Determine the (X, Y) coordinate at the center of the cell enclosing the given text.  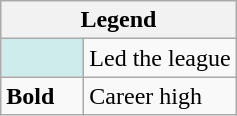
Bold (42, 96)
Legend (118, 20)
Led the league (160, 58)
Career high (160, 96)
